Pinpoint the cell where the given text exists, returning its (X, Y) midpoint coordinate. 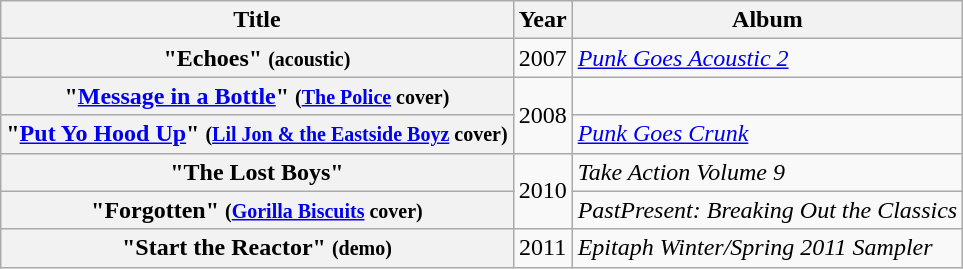
2007 (542, 58)
2010 (542, 191)
Punk Goes Crunk (768, 134)
"Forgotten" (Gorilla Biscuits cover) (257, 210)
2011 (542, 248)
"Echoes" (acoustic) (257, 58)
"The Lost Boys" (257, 172)
"Start the Reactor" (demo) (257, 248)
PastPresent: Breaking Out the Classics (768, 210)
Album (768, 20)
Year (542, 20)
Title (257, 20)
Punk Goes Acoustic 2 (768, 58)
Take Action Volume 9 (768, 172)
Epitaph Winter/Spring 2011 Sampler (768, 248)
"Put Yo Hood Up" (Lil Jon & the Eastside Boyz cover) (257, 134)
2008 (542, 115)
"Message in a Bottle" (The Police cover) (257, 96)
